Identify which cell holds the provided text, then report its (X, Y) central coordinate. 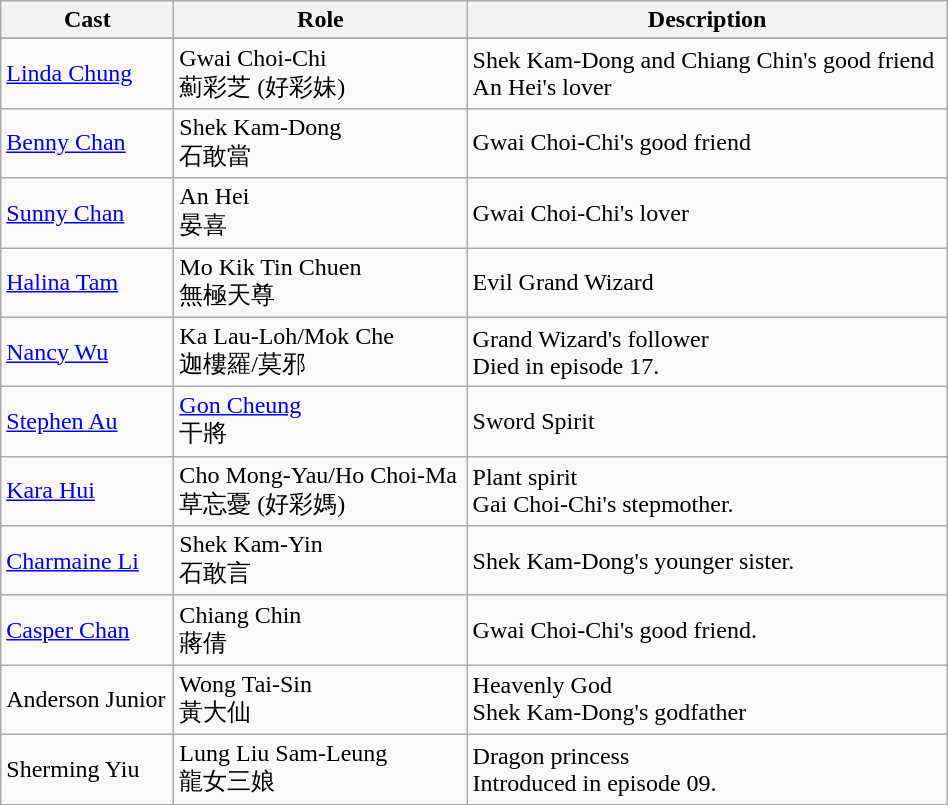
Chiang Chin 蔣倩 (320, 630)
Gwai Choi-Chi薊彩芝 (好彩妹) (320, 74)
Halina Tam (88, 283)
Plant spiritGai Choi-Chi's stepmother. (707, 491)
Shek Kam-Yin石敢言 (320, 561)
Casper Chan (88, 630)
Gwai Choi-Chi's good friend. (707, 630)
Mo Kik Tin Chuen無極天尊 (320, 283)
Ka Lau-Loh/Mok Che迦樓羅/莫邪 (320, 352)
Gwai Choi-Chi's lover (707, 213)
Sunny Chan (88, 213)
Kara Hui (88, 491)
Gon Cheung干將 (320, 422)
Heavenly GodShek Kam-Dong's godfather (707, 700)
Nancy Wu (88, 352)
An Hei晏喜 (320, 213)
Shek Kam-Dong's younger sister. (707, 561)
Role (320, 20)
Charmaine Li (88, 561)
Benny Chan (88, 143)
Gwai Choi-Chi's good friend (707, 143)
Grand Wizard's followerDied in episode 17. (707, 352)
Cast (88, 20)
Sherming Yiu (88, 769)
Sword Spirit (707, 422)
Wong Tai-Sin 黃大仙 (320, 700)
Description (707, 20)
Linda Chung (88, 74)
Anderson Junior (88, 700)
Shek Kam-Dong石敢當 (320, 143)
Cho Mong-Yau/Ho Choi-Ma草忘憂 (好彩媽) (320, 491)
Lung Liu Sam-Leung 龍女三娘 (320, 769)
Shek Kam-Dong and Chiang Chin's good friendAn Hei's lover (707, 74)
Evil Grand Wizard (707, 283)
Stephen Au (88, 422)
Dragon princessIntroduced in episode 09. (707, 769)
